Extract the (x, y) coordinate from the center of the cell holding the provided text.  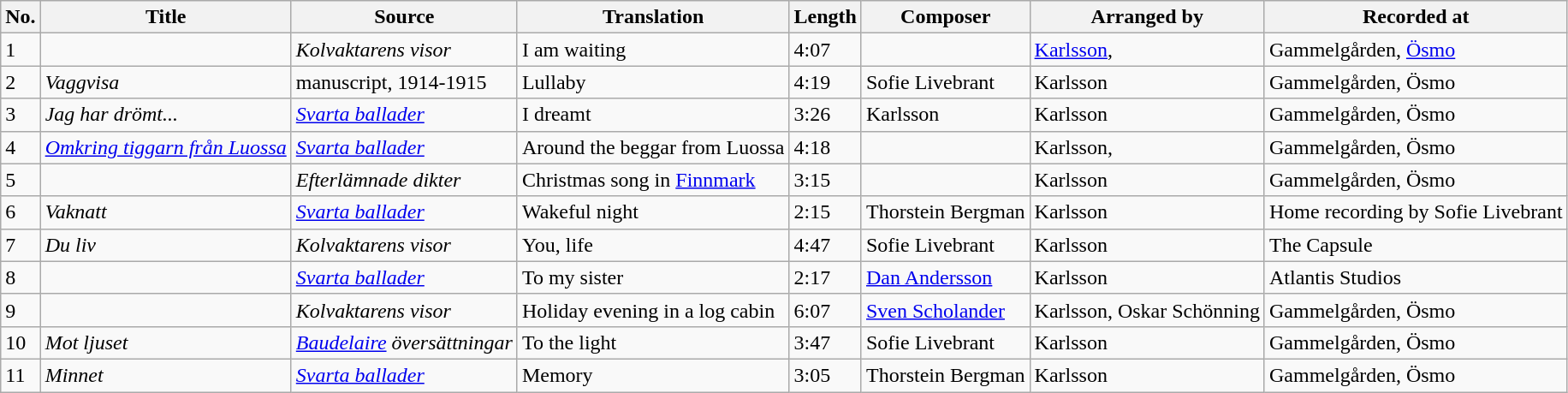
Atlantis Studios (1416, 277)
Vaknatt (166, 212)
Efterlämnade dikter (404, 180)
4 (21, 147)
Source (404, 17)
8 (21, 277)
6 (21, 212)
Memory (653, 375)
2 (21, 82)
Composer (945, 17)
Vaggvisa (166, 82)
manuscript, 1914-1915 (404, 82)
4:07 (825, 50)
4:47 (825, 245)
Du liv (166, 245)
2:17 (825, 277)
Minnet (166, 375)
Home recording by Sofie Livebrant (1416, 212)
Karlsson, Oskar Schönning (1147, 310)
Lullaby (653, 82)
Sven Scholander (945, 310)
Baudelaire översättningar (404, 342)
To my sister (653, 277)
11 (21, 375)
3 (21, 115)
Length (825, 17)
1 (21, 50)
7 (21, 245)
Title (166, 17)
Translation (653, 17)
3:05 (825, 375)
No. (21, 17)
2:15 (825, 212)
5 (21, 180)
Jag har drömt... (166, 115)
3:47 (825, 342)
Holiday evening in a log cabin (653, 310)
3:15 (825, 180)
Dan Andersson (945, 277)
9 (21, 310)
Around the beggar from Luossa (653, 147)
4:18 (825, 147)
I am waiting (653, 50)
Arranged by (1147, 17)
Wakeful night (653, 212)
Recorded at (1416, 17)
I dreamt (653, 115)
6:07 (825, 310)
4:19 (825, 82)
The Capsule (1416, 245)
To the light (653, 342)
10 (21, 342)
Omkring tiggarn från Luossa (166, 147)
Mot ljuset (166, 342)
Christmas song in Finnmark (653, 180)
You, life (653, 245)
3:26 (825, 115)
